Scan for the cell matching the given text and deliver its (x, y) coordinate at center. 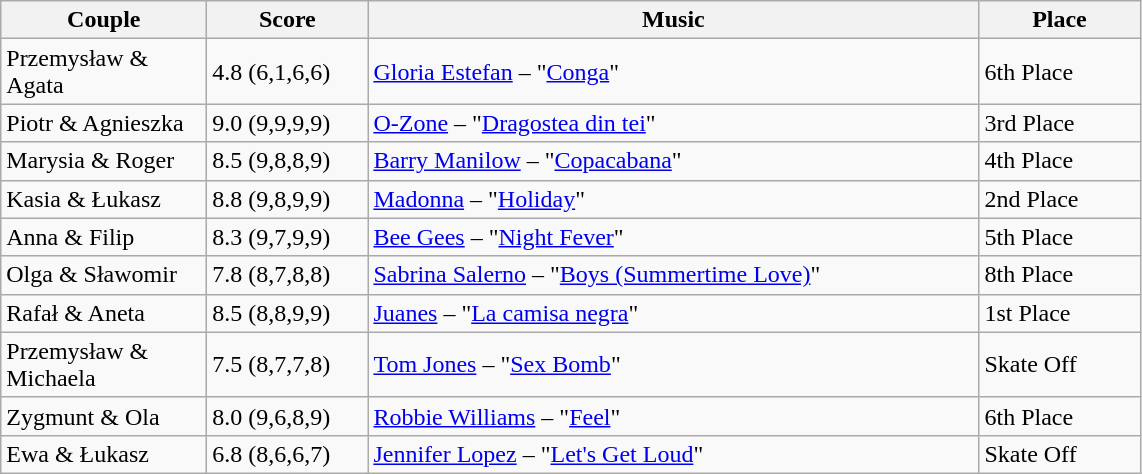
Sabrina Salerno – "Boys (Summertime Love)" (674, 275)
Ewa & Łukasz (104, 454)
Tom Jones – "Sex Bomb" (674, 364)
Robbie Williams – "Feel" (674, 416)
8th Place (1060, 275)
8.5 (9,8,8,9) (288, 161)
Madonna – "Holiday" (674, 199)
8.3 (9,7,9,9) (288, 237)
Zygmunt & Ola (104, 416)
6.8 (8,6,6,7) (288, 454)
9.0 (9,9,9,9) (288, 123)
2nd Place (1060, 199)
O-Zone – "Dragostea din tei" (674, 123)
Kasia & Łukasz (104, 199)
Score (288, 20)
Marysia & Roger (104, 161)
Anna & Filip (104, 237)
Przemysław & Michaela (104, 364)
Juanes – "La camisa negra" (674, 313)
1st Place (1060, 313)
Przemysław & Agata (104, 72)
Gloria Estefan – "Conga" (674, 72)
Barry Manilow – "Copacabana" (674, 161)
Rafał & Aneta (104, 313)
8.0 (9,6,8,9) (288, 416)
Jennifer Lopez – "Let's Get Loud" (674, 454)
4th Place (1060, 161)
8.8 (9,8,9,9) (288, 199)
8.5 (8,8,9,9) (288, 313)
Couple (104, 20)
Place (1060, 20)
7.8 (8,7,8,8) (288, 275)
Piotr & Agnieszka (104, 123)
4.8 (6,1,6,6) (288, 72)
3rd Place (1060, 123)
7.5 (8,7,7,8) (288, 364)
Olga & Sławomir (104, 275)
5th Place (1060, 237)
Music (674, 20)
Bee Gees – "Night Fever" (674, 237)
